Find where the given text appears and provide that cell's center as (X, Y) coordinate. 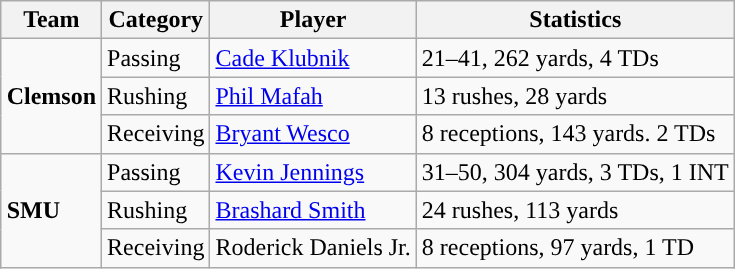
8 receptions, 143 yards. 2 TDs (575, 134)
Phil Mafah (313, 96)
Roderick Daniels Jr. (313, 248)
24 rushes, 113 yards (575, 210)
Category (156, 20)
Brashard Smith (313, 210)
21–41, 262 yards, 4 TDs (575, 58)
Bryant Wesco (313, 134)
Kevin Jennings (313, 172)
Cade Klubnik (313, 58)
Clemson (51, 96)
31–50, 304 yards, 3 TDs, 1 INT (575, 172)
Statistics (575, 20)
13 rushes, 28 yards (575, 96)
Player (313, 20)
Team (51, 20)
8 receptions, 97 yards, 1 TD (575, 248)
SMU (51, 210)
